Find where the given text appears and provide that cell's center as (x, y) coordinate. 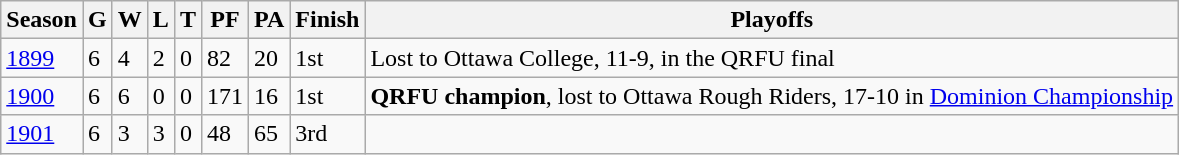
Finish (328, 20)
Playoffs (772, 20)
G (97, 20)
PF (224, 20)
Season (42, 20)
171 (224, 96)
82 (224, 58)
1900 (42, 96)
1899 (42, 58)
Lost to Ottawa College, 11-9, in the QRFU final (772, 58)
L (160, 20)
20 (270, 58)
4 (130, 58)
16 (270, 96)
1901 (42, 134)
3rd (328, 134)
PA (270, 20)
T (188, 20)
W (130, 20)
2 (160, 58)
65 (270, 134)
48 (224, 134)
QRFU champion, lost to Ottawa Rough Riders, 17-10 in Dominion Championship (772, 96)
